Determine the (x, y) coordinate at the center of the cell enclosing the given text.  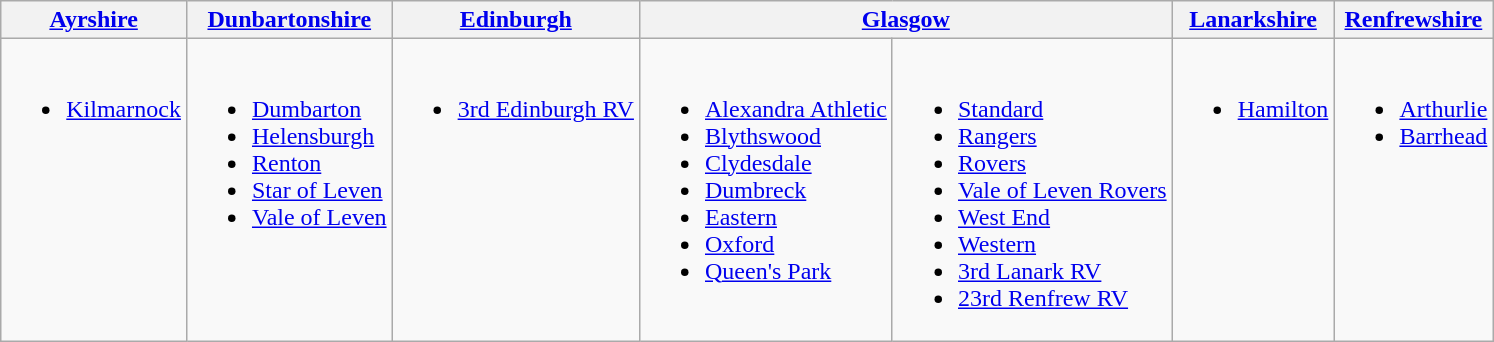
Renfrewshire (1414, 20)
DumbartonHelensburghRentonStar of LevenVale of Leven (289, 190)
Dunbartonshire (289, 20)
Lanarkshire (1253, 20)
StandardRangersRoversVale of Leven RoversWest EndWestern3rd Lanark RV23rd Renfrew RV (1032, 190)
Kilmarnock (94, 190)
Alexandra AthleticBlythswoodClydesdaleDumbreckEasternOxfordQueen's Park (766, 190)
3rd Edinburgh RV (516, 190)
Ayrshire (94, 20)
Hamilton (1253, 190)
Glasgow (906, 20)
Edinburgh (516, 20)
ArthurlieBarrhead (1414, 190)
